From the cell containing the given text, extract its center point as (X, Y) coordinate. 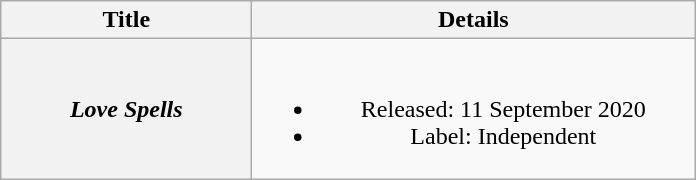
Details (474, 20)
Title (126, 20)
Love Spells (126, 109)
Released: 11 September 2020Label: Independent (474, 109)
